Output the [x, y] coordinate of the center of the cell containing the given text.  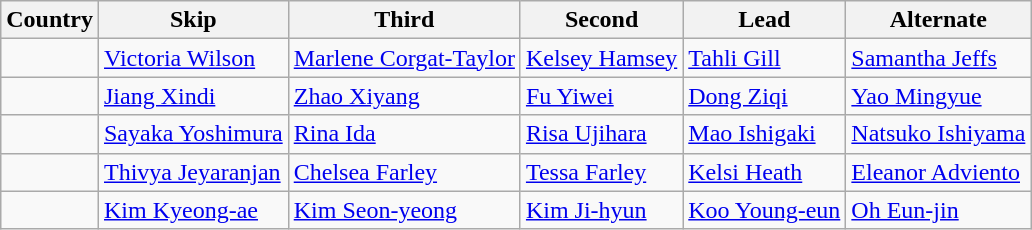
Kim Seon-yeong [404, 210]
Kelsey Hamsey [601, 58]
Chelsea Farley [404, 172]
Tahli Gill [764, 58]
Lead [764, 20]
Dong Ziqi [764, 96]
Mao Ishigaki [764, 134]
Fu Yiwei [601, 96]
Sayaka Yoshimura [193, 134]
Third [404, 20]
Rina Ida [404, 134]
Zhao Xiyang [404, 96]
Alternate [938, 20]
Marlene Corgat-Taylor [404, 58]
Second [601, 20]
Eleanor Adviento [938, 172]
Samantha Jeffs [938, 58]
Risa Ujihara [601, 134]
Skip [193, 20]
Oh Eun-jin [938, 210]
Jiang Xindi [193, 96]
Koo Young-eun [764, 210]
Kim Kyeong-ae [193, 210]
Yao Mingyue [938, 96]
Victoria Wilson [193, 58]
Thivya Jeyaranjan [193, 172]
Country [50, 20]
Natsuko Ishiyama [938, 134]
Tessa Farley [601, 172]
Kim Ji-hyun [601, 210]
Kelsi Heath [764, 172]
